Scan for the cell matching the given text and deliver its (X, Y) coordinate at center. 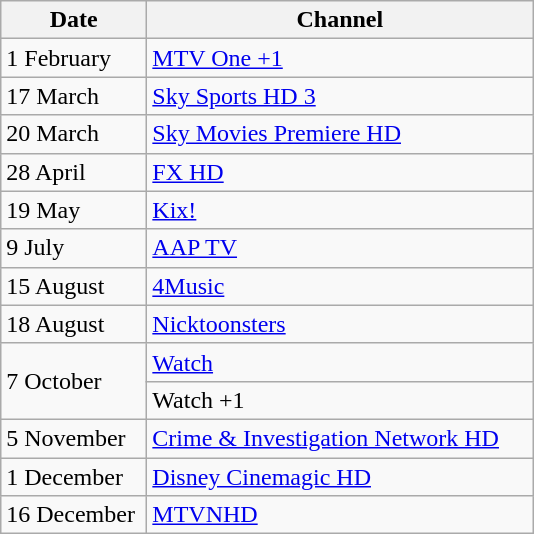
Disney Cinemagic HD (340, 477)
AAP TV (340, 248)
7 October (74, 381)
Watch +1 (340, 400)
Nicktoonsters (340, 324)
Date (74, 20)
MTVNHD (340, 515)
Crime & Investigation Network HD (340, 438)
1 February (74, 58)
28 April (74, 172)
FX HD (340, 172)
1 December (74, 477)
20 March (74, 134)
Channel (340, 20)
4Music (340, 286)
9 July (74, 248)
5 November (74, 438)
Kix! (340, 210)
19 May (74, 210)
Sky Movies Premiere HD (340, 134)
Sky Sports HD 3 (340, 96)
15 August (74, 286)
17 March (74, 96)
18 August (74, 324)
Watch (340, 362)
16 December (74, 515)
MTV One +1 (340, 58)
